Extract the (X, Y) coordinate from the center of the cell holding the provided text.  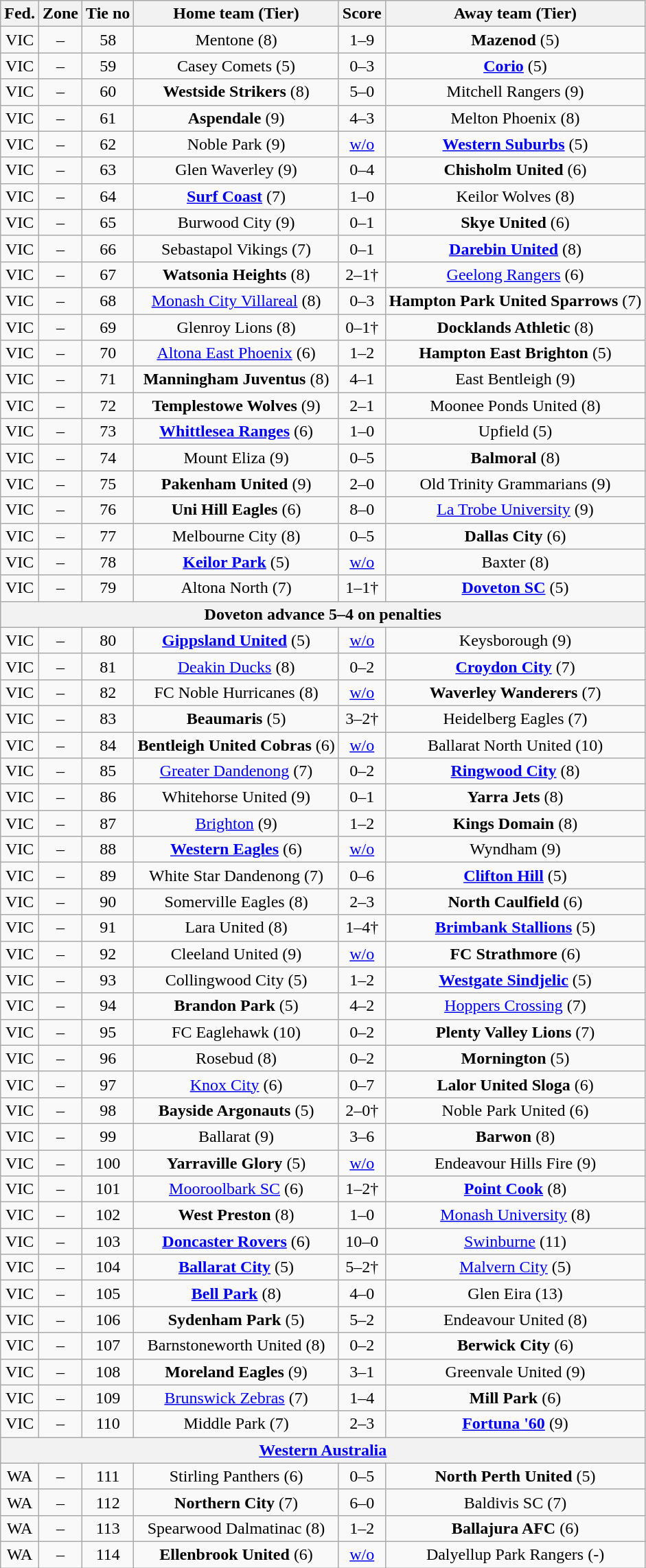
88 (108, 850)
72 (108, 406)
112 (108, 1502)
87 (108, 823)
Waverley Wanderers (7) (515, 692)
Clifton Hill (5) (515, 876)
91 (108, 928)
Doncaster Rovers (6) (236, 1241)
Noble Park United (6) (515, 1110)
Mazenod (5) (515, 40)
Brighton (9) (236, 823)
59 (108, 66)
65 (108, 222)
86 (108, 797)
Ellenbrook United (6) (236, 1554)
106 (108, 1320)
Brunswick Zebras (7) (236, 1398)
75 (108, 484)
Spearwood Dalmatinac (8) (236, 1528)
1–9 (362, 40)
3–6 (362, 1136)
Doveton advance 5–4 on penalties (323, 614)
White Star Dandenong (7) (236, 876)
FC Eaglehawk (10) (236, 1032)
1–2† (362, 1189)
Old Trinity Grammarians (9) (515, 484)
Watsonia Heights (8) (236, 274)
Whittlesea Ranges (6) (236, 432)
Knox City (6) (236, 1084)
Moonee Ponds United (8) (515, 406)
Ringwood City (8) (515, 771)
Mornington (5) (515, 1058)
Keysborough (9) (515, 640)
90 (108, 902)
Bayside Argonauts (5) (236, 1110)
Gippsland United (5) (236, 640)
2–0† (362, 1110)
Greenvale United (9) (515, 1372)
0–4 (362, 170)
1–4† (362, 928)
Away team (Tier) (515, 14)
102 (108, 1215)
3–2† (362, 718)
Ballajura AFC (6) (515, 1528)
Noble Park (9) (236, 144)
108 (108, 1372)
Glenroy Lions (8) (236, 327)
73 (108, 432)
Ballarat North United (10) (515, 745)
Endeavour Hills Fire (9) (515, 1163)
79 (108, 588)
Ballarat (9) (236, 1136)
Heidelberg Eagles (7) (515, 718)
77 (108, 536)
Kings Domain (8) (515, 823)
80 (108, 640)
Yarra Jets (8) (515, 797)
113 (108, 1528)
Western Suburbs (5) (515, 144)
58 (108, 40)
FC Strathmore (6) (515, 954)
Monash University (8) (515, 1215)
Northern City (7) (236, 1502)
67 (108, 274)
Dalyellup Park Rangers (-) (515, 1554)
64 (108, 196)
104 (108, 1267)
Score (362, 14)
89 (108, 876)
103 (108, 1241)
Skye United (6) (515, 222)
Middle Park (7) (236, 1424)
Fed. (20, 14)
93 (108, 980)
North Perth United (5) (515, 1476)
Barwon (8) (515, 1136)
Mount Eliza (9) (236, 458)
Glen Waverley (9) (236, 170)
62 (108, 144)
6–0 (362, 1502)
Burwood City (9) (236, 222)
Templestowe Wolves (9) (236, 406)
Cleeland United (9) (236, 954)
105 (108, 1294)
Dallas City (6) (515, 536)
Pakenham United (9) (236, 484)
Rosebud (8) (236, 1058)
Surf Coast (7) (236, 196)
Upfield (5) (515, 432)
Monash City Villareal (8) (236, 301)
Home team (Tier) (236, 14)
3–1 (362, 1372)
Manningham Juventus (8) (236, 379)
111 (108, 1476)
92 (108, 954)
Western Eagles (6) (236, 850)
Geelong Rangers (6) (515, 274)
101 (108, 1189)
Tie no (108, 14)
69 (108, 327)
North Caulfield (6) (515, 902)
8–0 (362, 510)
94 (108, 1006)
Baldivis SC (7) (515, 1502)
West Preston (8) (236, 1215)
Hampton Park United Sparrows (7) (515, 301)
0–7 (362, 1084)
4–3 (362, 118)
68 (108, 301)
Mentone (8) (236, 40)
Ballarat City (5) (236, 1267)
Greater Dandenong (7) (236, 771)
1–4 (362, 1398)
Fortuna '60 (9) (515, 1424)
Plenty Valley Lions (7) (515, 1032)
Croydon City (7) (515, 666)
5–2† (362, 1267)
Hampton East Brighton (5) (515, 353)
Malvern City (5) (515, 1267)
Corio (5) (515, 66)
81 (108, 666)
Altona North (7) (236, 588)
Stirling Panthers (6) (236, 1476)
Keilor Park (5) (236, 562)
Wyndham (9) (515, 850)
76 (108, 510)
Mitchell Rangers (9) (515, 92)
84 (108, 745)
Mooroolbark SC (6) (236, 1189)
Melton Phoenix (8) (515, 118)
Somerville Eagles (8) (236, 902)
Casey Comets (5) (236, 66)
1–1† (362, 588)
Hoppers Crossing (7) (515, 1006)
Darebin United (8) (515, 248)
FC Noble Hurricanes (8) (236, 692)
Bentleigh United Cobras (6) (236, 745)
70 (108, 353)
Westgate Sindjelic (5) (515, 980)
97 (108, 1084)
85 (108, 771)
Aspendale (9) (236, 118)
114 (108, 1554)
60 (108, 92)
109 (108, 1398)
Doveton SC (5) (515, 588)
4–1 (362, 379)
Sydenham Park (5) (236, 1320)
Docklands Athletic (8) (515, 327)
Sebastapol Vikings (7) (236, 248)
Mill Park (6) (515, 1398)
Deakin Ducks (8) (236, 666)
La Trobe University (9) (515, 510)
Brimbank Stallions (5) (515, 928)
4–2 (362, 1006)
2–1 (362, 406)
95 (108, 1032)
74 (108, 458)
East Bentleigh (9) (515, 379)
Balmoral (8) (515, 458)
Lara United (8) (236, 928)
99 (108, 1136)
Lalor United Sloga (6) (515, 1084)
82 (108, 692)
Glen Eira (13) (515, 1294)
78 (108, 562)
66 (108, 248)
Western Australia (323, 1450)
Endeavour United (8) (515, 1320)
98 (108, 1110)
Westside Strikers (8) (236, 92)
Keilor Wolves (8) (515, 196)
Altona East Phoenix (6) (236, 353)
Swinburne (11) (515, 1241)
Zone (60, 14)
71 (108, 379)
0–1† (362, 327)
61 (108, 118)
Beaumaris (5) (236, 718)
96 (108, 1058)
Bell Park (8) (236, 1294)
110 (108, 1424)
Moreland Eagles (9) (236, 1372)
Melbourne City (8) (236, 536)
83 (108, 718)
5–2 (362, 1320)
10–0 (362, 1241)
0–6 (362, 876)
2–1† (362, 274)
Yarraville Glory (5) (236, 1163)
Whitehorse United (9) (236, 797)
Uni Hill Eagles (6) (236, 510)
Baxter (8) (515, 562)
107 (108, 1346)
Chisholm United (6) (515, 170)
Point Cook (8) (515, 1189)
2–0 (362, 484)
Barnstoneworth United (8) (236, 1346)
Collingwood City (5) (236, 980)
5–0 (362, 92)
Berwick City (6) (515, 1346)
4–0 (362, 1294)
Brandon Park (5) (236, 1006)
63 (108, 170)
100 (108, 1163)
